Find where the given text appears and provide that cell's center as [x, y] coordinate. 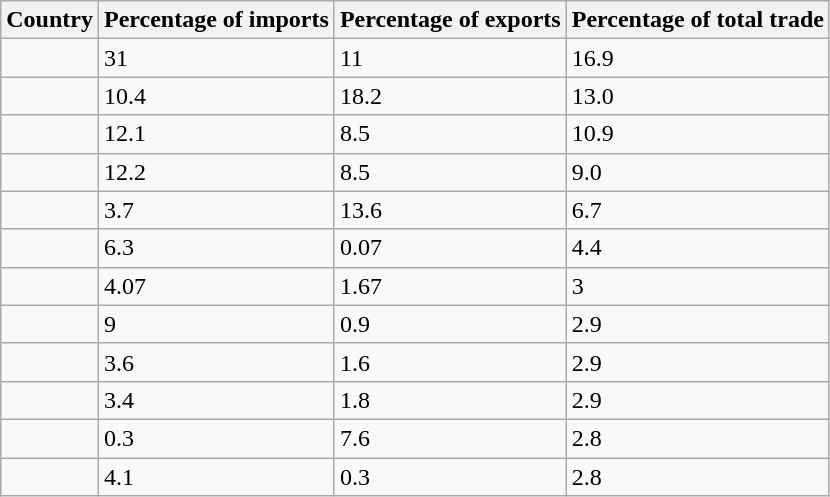
11 [450, 58]
3 [698, 286]
3.4 [216, 400]
16.9 [698, 58]
1.67 [450, 286]
31 [216, 58]
18.2 [450, 96]
6.7 [698, 210]
10.4 [216, 96]
Country [50, 20]
Percentage of imports [216, 20]
4.4 [698, 248]
13.6 [450, 210]
Percentage of total trade [698, 20]
9.0 [698, 172]
Percentage of exports [450, 20]
0.07 [450, 248]
10.9 [698, 134]
1.6 [450, 362]
12.1 [216, 134]
1.8 [450, 400]
7.6 [450, 438]
13.0 [698, 96]
9 [216, 324]
4.07 [216, 286]
12.2 [216, 172]
4.1 [216, 477]
0.9 [450, 324]
3.6 [216, 362]
6.3 [216, 248]
3.7 [216, 210]
